Locate the cell with the specified text and output its (x, y) center coordinate. 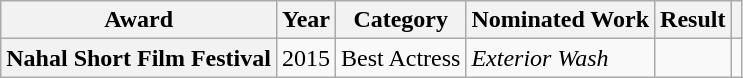
2015 (306, 58)
Nahal Short Film Festival (139, 58)
Exterior Wash (560, 58)
Award (139, 20)
Nominated Work (560, 20)
Year (306, 20)
Best Actress (401, 58)
Result (693, 20)
Category (401, 20)
